Capture the cell that displays the provided text and extract its (x, y) central coordinate. 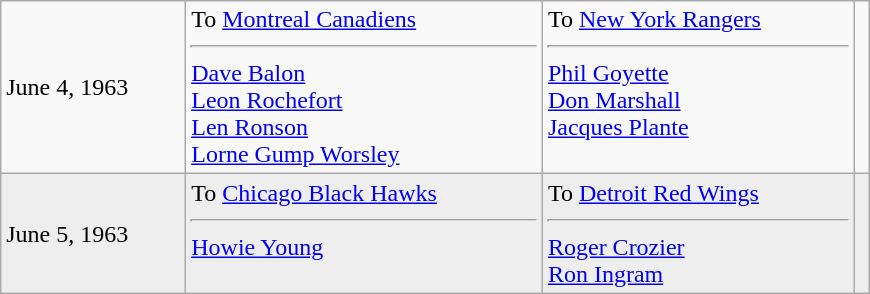
To New York RangersPhil GoyetteDon MarshallJacques Plante (698, 88)
To Montreal CanadiensDave BalonLeon RochefortLen RonsonLorne Gump Worsley (364, 88)
To Detroit Red WingsRoger CrozierRon Ingram (698, 234)
June 4, 1963 (94, 88)
To Chicago Black HawksHowie Young (364, 234)
June 5, 1963 (94, 234)
